For the text-containing cell, return its midpoint in [X, Y] coordinate format. 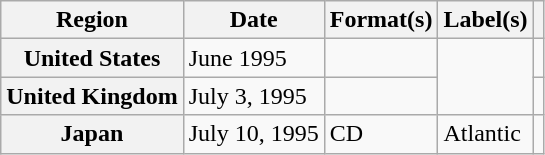
Region [92, 20]
Atlantic [486, 134]
Japan [92, 134]
Date [254, 20]
United Kingdom [92, 96]
June 1995 [254, 58]
July 10, 1995 [254, 134]
Format(s) [381, 20]
July 3, 1995 [254, 96]
CD [381, 134]
United States [92, 58]
Label(s) [486, 20]
